Identify which cell holds the provided text, then report its (x, y) central coordinate. 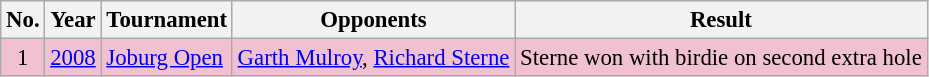
Result (721, 20)
Garth Mulroy, Richard Sterne (373, 58)
Tournament (166, 20)
Opponents (373, 20)
No. (23, 20)
Sterne won with birdie on second extra hole (721, 58)
Joburg Open (166, 58)
1 (23, 58)
Year (73, 20)
2008 (73, 58)
